Extract the [x, y] coordinate from the center of the cell holding the provided text.  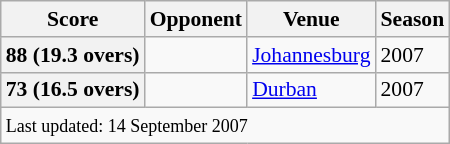
73 (16.5 overs) [73, 90]
Durban [311, 90]
Last updated: 14 September 2007 [225, 126]
88 (19.3 overs) [73, 55]
Venue [311, 19]
Score [73, 19]
Season [413, 19]
Opponent [196, 19]
Johannesburg [311, 55]
